Extract the [X, Y] coordinate from the center of the cell holding the provided text.  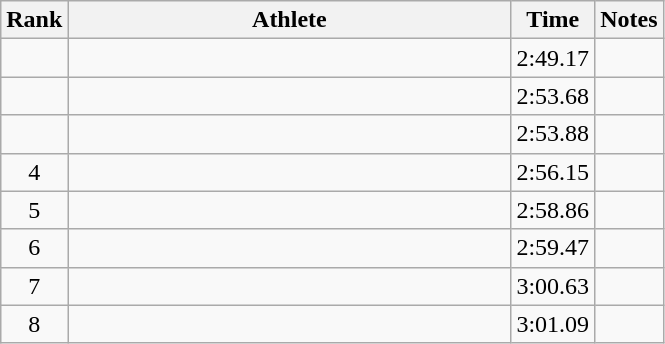
2:56.15 [553, 172]
4 [34, 172]
Rank [34, 20]
2:53.68 [553, 96]
2:58.86 [553, 210]
Time [553, 20]
Athlete [290, 20]
8 [34, 324]
Notes [629, 20]
6 [34, 248]
2:49.17 [553, 58]
7 [34, 286]
3:00.63 [553, 286]
3:01.09 [553, 324]
5 [34, 210]
2:59.47 [553, 248]
2:53.88 [553, 134]
